Find where the given text appears and provide that cell's center as (X, Y) coordinate. 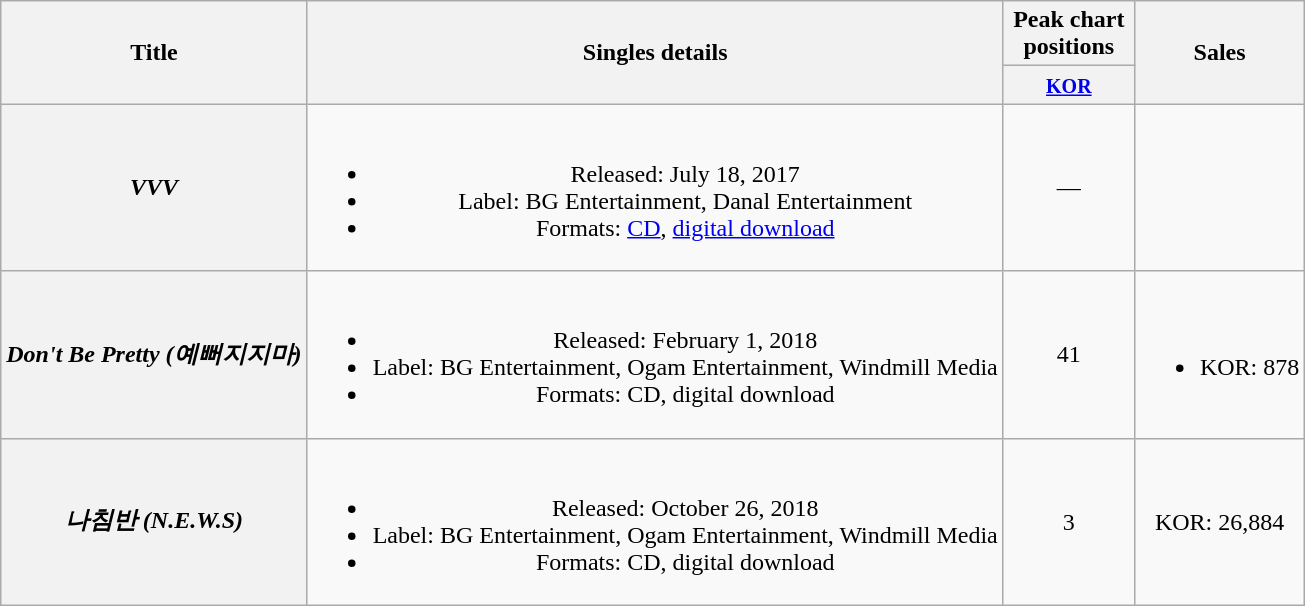
Title (154, 52)
3 (1068, 522)
Released: October 26, 2018Label: BG Entertainment, Ogam Entertainment, Windmill MediaFormats: CD, digital download (655, 522)
Singles details (655, 52)
Sales (1219, 52)
Released: July 18, 2017Label: BG Entertainment, Danal EntertainmentFormats: CD, digital download (655, 188)
나침반 (N.E.W.S) (154, 522)
KOR: 26,884 (1219, 522)
— (1068, 188)
Peak chart positions (1068, 34)
Released: February 1, 2018Label: BG Entertainment, Ogam Entertainment, Windmill MediaFormats: CD, digital download (655, 354)
KOR: 878 (1219, 354)
KOR (1068, 85)
41 (1068, 354)
VVV (154, 188)
Don't Be Pretty (예뻐지지마) (154, 354)
